Pinpoint the cell where the given text exists, returning its (x, y) midpoint coordinate. 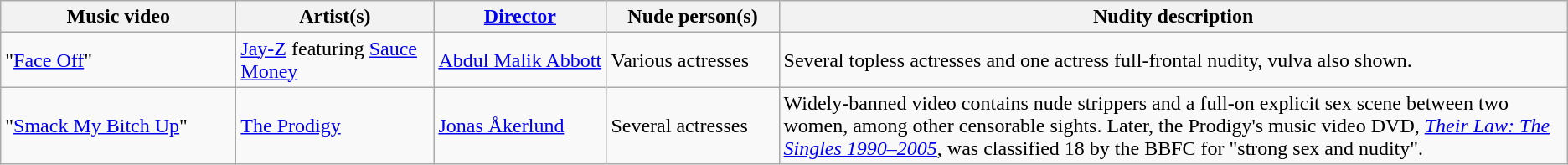
Jonas Åkerlund (520, 126)
Music video (119, 17)
Nude person(s) (693, 17)
Abdul Malik Abbott (520, 60)
Various actresses (693, 60)
Several topless actresses and one actress full-frontal nudity, vulva also shown. (1173, 60)
The Prodigy (335, 126)
Artist(s) (335, 17)
"Face Off" (119, 60)
Nudity description (1173, 17)
Several actresses (693, 126)
Director (520, 17)
Jay-Z featuring Sauce Money (335, 60)
"Smack My Bitch Up" (119, 126)
